Return the (x, y) coordinate for the center point of the cell that contains the specified text.  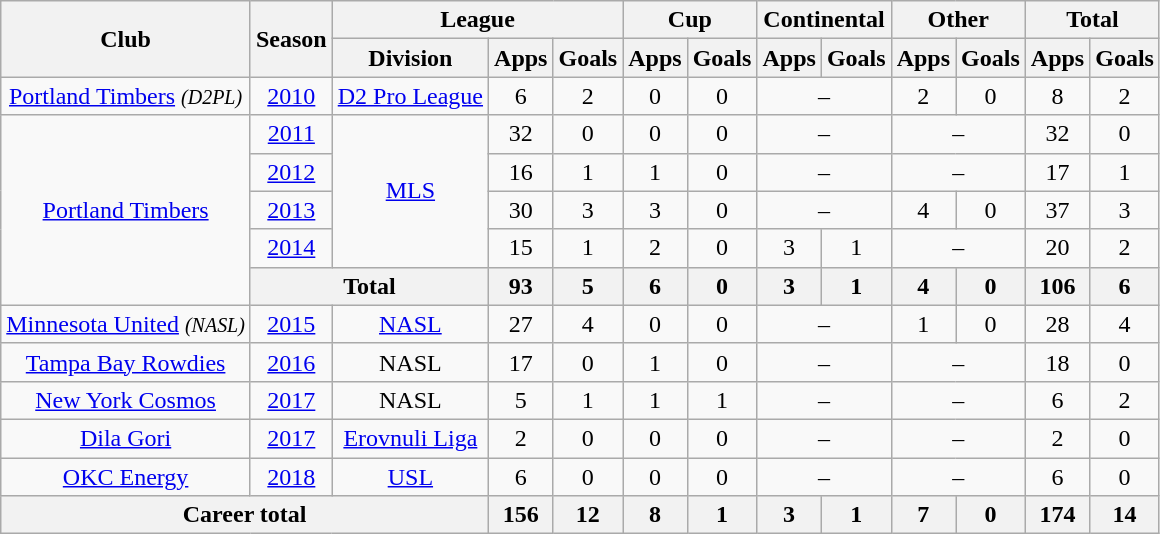
28 (1057, 324)
Erovnuli Liga (410, 438)
League (478, 20)
New York Cosmos (126, 400)
Club (126, 39)
Division (410, 58)
2010 (291, 96)
12 (588, 515)
Continental (824, 20)
Other (958, 20)
Portland Timbers (126, 210)
Dila Gori (126, 438)
Minnesota United (NASL) (126, 324)
2018 (291, 477)
27 (521, 324)
Tampa Bay Rowdies (126, 362)
2016 (291, 362)
156 (521, 515)
2011 (291, 134)
37 (1057, 210)
93 (521, 286)
OKC Energy (126, 477)
2013 (291, 210)
Season (291, 39)
16 (521, 172)
D2 Pro League (410, 96)
2015 (291, 324)
2014 (291, 248)
15 (521, 248)
7 (923, 515)
30 (521, 210)
Cup (690, 20)
USL (410, 477)
MLS (410, 191)
2012 (291, 172)
20 (1057, 248)
Portland Timbers (D2PL) (126, 96)
18 (1057, 362)
14 (1125, 515)
174 (1057, 515)
106 (1057, 286)
Career total (245, 515)
